Return (X, Y) of the center of cell containing provided text 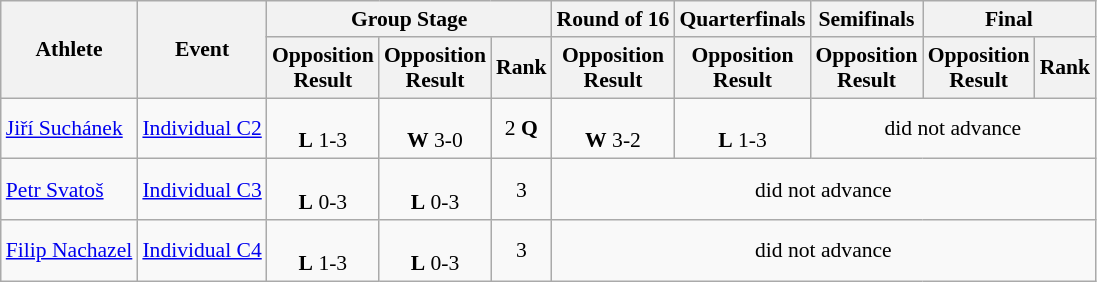
Event (202, 50)
Individual C3 (202, 190)
Jiří Suchánek (70, 128)
Group Stage (410, 19)
W 3-2 (614, 128)
Semifinals (866, 19)
Round of 16 (614, 19)
W 3-0 (435, 128)
Athlete (70, 50)
Filip Nachazel (70, 250)
Quarterfinals (742, 19)
Individual C2 (202, 128)
Final (1010, 19)
Individual C4 (202, 250)
Petr Svatoš (70, 190)
2 Q (522, 128)
